Pinpoint the cell where the given text exists, returning its [X, Y] midpoint coordinate. 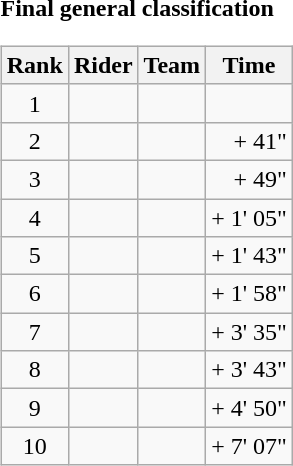
+ 1' 43" [250, 256]
+ 1' 05" [250, 217]
+ 49" [250, 179]
+ 4' 50" [250, 408]
Team [172, 65]
3 [34, 179]
2 [34, 141]
+ 7' 07" [250, 446]
+ 3' 35" [250, 332]
9 [34, 408]
5 [34, 256]
+ 41" [250, 141]
8 [34, 370]
Rider [103, 65]
Time [250, 65]
4 [34, 217]
+ 1' 58" [250, 294]
6 [34, 294]
+ 3' 43" [250, 370]
1 [34, 103]
7 [34, 332]
10 [34, 446]
Rank [34, 65]
